From the cell containing the given text, extract its center point as (X, Y) coordinate. 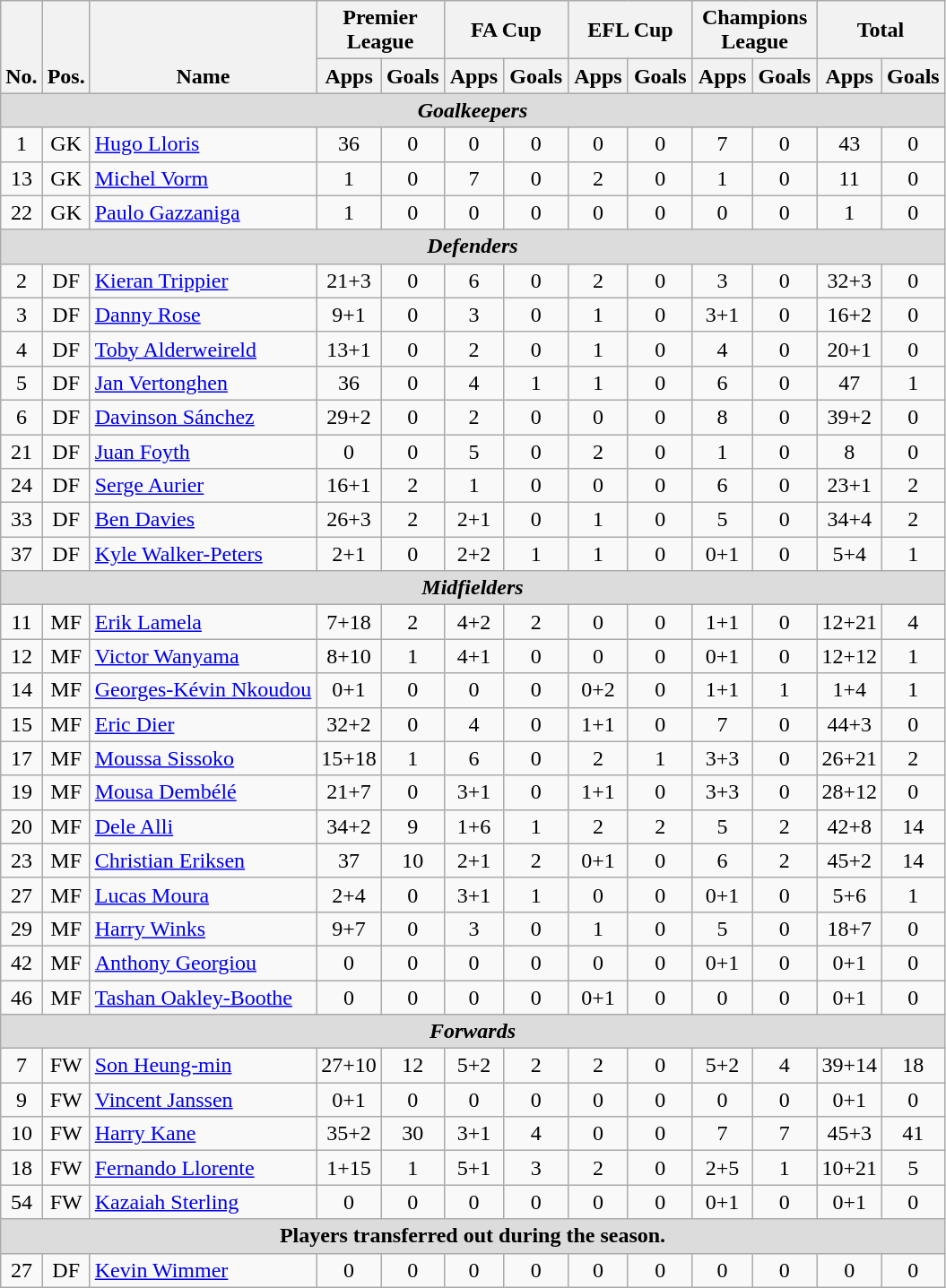
Champions League (755, 30)
Son Heung-min (203, 1066)
41 (913, 1134)
Anthony Georgiou (203, 963)
27+10 (350, 1066)
30 (412, 1134)
2+4 (350, 895)
Michel Vorm (203, 178)
Moussa Sissoko (203, 758)
10+21 (850, 1168)
0+2 (599, 690)
24 (22, 486)
Kieran Trippier (203, 281)
45+3 (850, 1134)
8+10 (350, 656)
26+3 (350, 520)
Paulo Gazzaniga (203, 212)
EFL Cup (631, 30)
46 (22, 998)
Name (203, 47)
9+1 (350, 315)
2+2 (473, 554)
33 (22, 520)
13 (22, 178)
28+12 (850, 792)
32+3 (850, 281)
9+7 (350, 929)
Ben Davies (203, 520)
Toby Alderweireld (203, 349)
1+4 (850, 690)
15+18 (350, 758)
15 (22, 724)
Georges-Kévin Nkoudou (203, 690)
Kyle Walker-Peters (203, 554)
20 (22, 826)
Jan Vertonghen (203, 383)
12+21 (850, 622)
22 (22, 212)
Davinson Sánchez (203, 417)
47 (850, 383)
FA Cup (506, 30)
Pos. (66, 47)
Erik Lamela (203, 622)
Vincent Janssen (203, 1100)
5+4 (850, 554)
Dele Alli (203, 826)
34+4 (850, 520)
17 (22, 758)
1+6 (473, 826)
4+1 (473, 656)
19 (22, 792)
29 (22, 929)
Defenders (473, 246)
32+2 (350, 724)
21+7 (350, 792)
Lucas Moura (203, 895)
42+8 (850, 826)
Harry Kane (203, 1134)
4+2 (473, 622)
42 (22, 963)
13+1 (350, 349)
44+3 (850, 724)
Goalkeepers (473, 110)
21 (22, 451)
Harry Winks (203, 929)
21+3 (350, 281)
Juan Foyth (203, 451)
12+12 (850, 656)
Players transferred out during the season. (473, 1236)
26+21 (850, 758)
Tashan Oakley-Boothe (203, 998)
Forwards (473, 1032)
Total (881, 30)
18+7 (850, 929)
7+18 (350, 622)
Eric Dier (203, 724)
39+2 (850, 417)
Mousa Dembélé (203, 792)
20+1 (850, 349)
16+1 (350, 486)
23+1 (850, 486)
16+2 (850, 315)
39+14 (850, 1066)
45+2 (850, 860)
Danny Rose (203, 315)
Christian Eriksen (203, 860)
No. (22, 47)
Midfielders (473, 588)
Fernando Llorente (203, 1168)
43 (850, 144)
1+15 (350, 1168)
Premier League (380, 30)
Kevin Wimmer (203, 1270)
5+1 (473, 1168)
Kazaiah Sterling (203, 1202)
2+5 (723, 1168)
Victor Wanyama (203, 656)
29+2 (350, 417)
23 (22, 860)
34+2 (350, 826)
54 (22, 1202)
Hugo Lloris (203, 144)
Serge Aurier (203, 486)
5+6 (850, 895)
35+2 (350, 1134)
